For the text-containing cell, return its midpoint in [x, y] coordinate format. 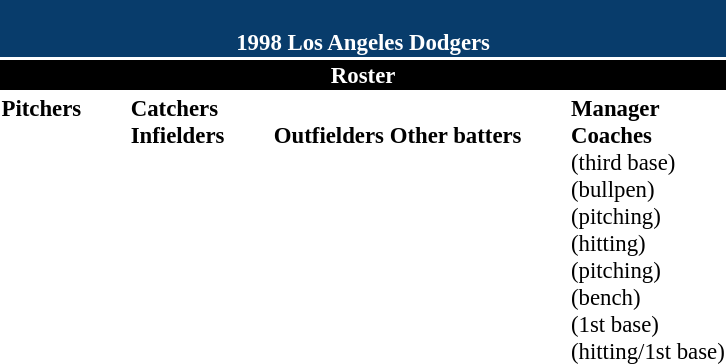
1998 Los Angeles Dodgers [363, 28]
Roster [363, 75]
